Pinpoint the cell where the given text exists, returning its (x, y) midpoint coordinate. 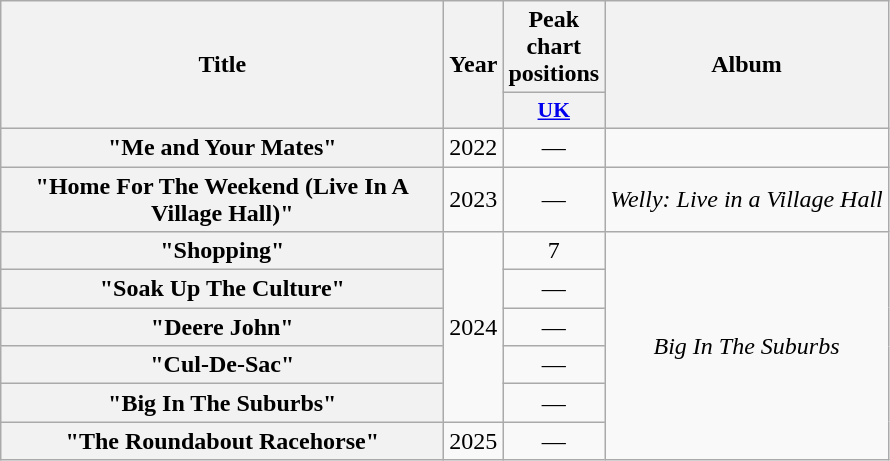
UK (554, 111)
"Cul-De-Sac" (222, 365)
Big In The Suburbs (747, 346)
7 (554, 251)
Peak chart positions (554, 47)
"The Roundabout Racehorse" (222, 441)
Title (222, 65)
"Shopping" (222, 251)
"Soak Up The Culture" (222, 289)
Year (474, 65)
2024 (474, 327)
2025 (474, 441)
2023 (474, 198)
Album (747, 65)
"Big In The Suburbs" (222, 403)
2022 (474, 147)
Welly: Live in a Village Hall (747, 198)
"Deere John" (222, 327)
"Me and Your Mates" (222, 147)
"Home For The Weekend (Live In A Village Hall)" (222, 198)
